Find where the given text appears and provide that cell's center as (x, y) coordinate. 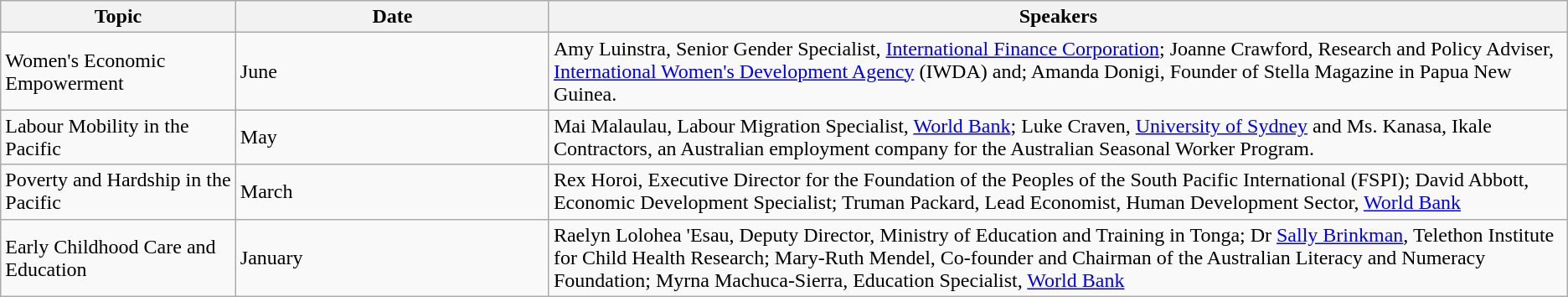
Poverty and Hardship in the Pacific (119, 191)
June (392, 71)
Topic (119, 17)
Early Childhood Care and Education (119, 258)
January (392, 258)
Women's Economic Empowerment (119, 71)
Labour Mobility in the Pacific (119, 138)
March (392, 191)
Date (392, 17)
May (392, 138)
Speakers (1058, 17)
